Extract the [x, y] coordinate from the center of the cell holding the provided text.  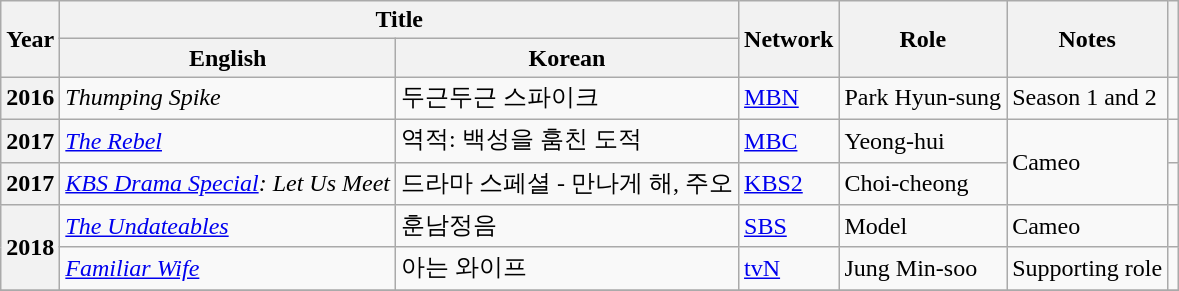
Choi-cheong [923, 184]
The Rebel [228, 140]
KBS2 [789, 184]
Yeong-hui [923, 140]
MBN [789, 98]
두근두근 스파이크 [566, 98]
훈남정음 [566, 226]
MBC [789, 140]
English [228, 58]
Title [400, 20]
Supporting role [1088, 268]
Network [789, 39]
The Undateables [228, 226]
역적: 백성을 훔친 도적 [566, 140]
Model [923, 226]
아는 와이프 [566, 268]
Korean [566, 58]
SBS [789, 226]
Season 1 and 2 [1088, 98]
Jung Min-soo [923, 268]
Notes [1088, 39]
Familiar Wife [228, 268]
KBS Drama Special: Let Us Meet [228, 184]
Year [30, 39]
Thumping Spike [228, 98]
Role [923, 39]
Park Hyun-sung [923, 98]
2016 [30, 98]
2018 [30, 248]
tvN [789, 268]
드라마 스페셜 - 만나게 해, 주오 [566, 184]
